Output the (X, Y) coordinate of the center of the cell containing the given text.  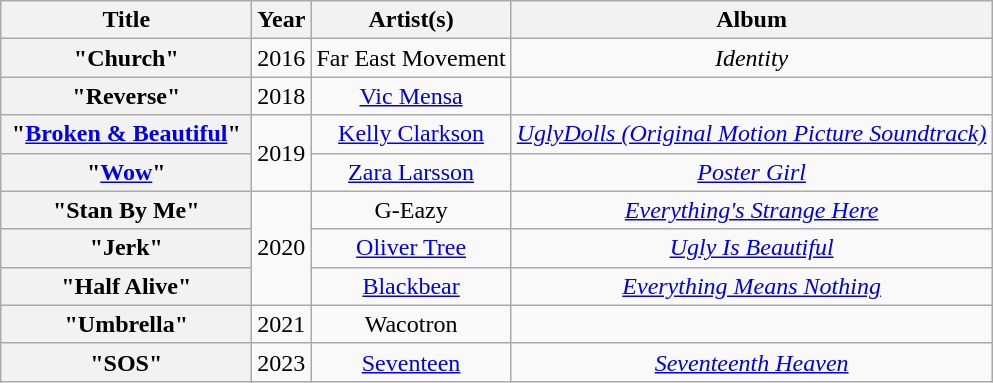
2016 (282, 58)
Far East Movement (411, 58)
2019 (282, 153)
Poster Girl (752, 172)
Seventeen (411, 362)
2020 (282, 248)
Kelly Clarkson (411, 134)
Artist(s) (411, 20)
"Umbrella" (126, 324)
Wacotron (411, 324)
"Reverse" (126, 96)
Title (126, 20)
"Wow" (126, 172)
Everything Means Nothing (752, 286)
"Stan By Me" (126, 210)
Album (752, 20)
Everything's Strange Here (752, 210)
Identity (752, 58)
G-Eazy (411, 210)
2023 (282, 362)
"Jerk" (126, 248)
UglyDolls (Original Motion Picture Soundtrack) (752, 134)
Year (282, 20)
2021 (282, 324)
Vic Mensa (411, 96)
"SOS" (126, 362)
Blackbear (411, 286)
"Half Alive" (126, 286)
Oliver Tree (411, 248)
Ugly Is Beautiful (752, 248)
"Broken & Beautiful" (126, 134)
2018 (282, 96)
Zara Larsson (411, 172)
Seventeenth Heaven (752, 362)
"Church" (126, 58)
